From the cell containing the given text, extract its center point as [X, Y] coordinate. 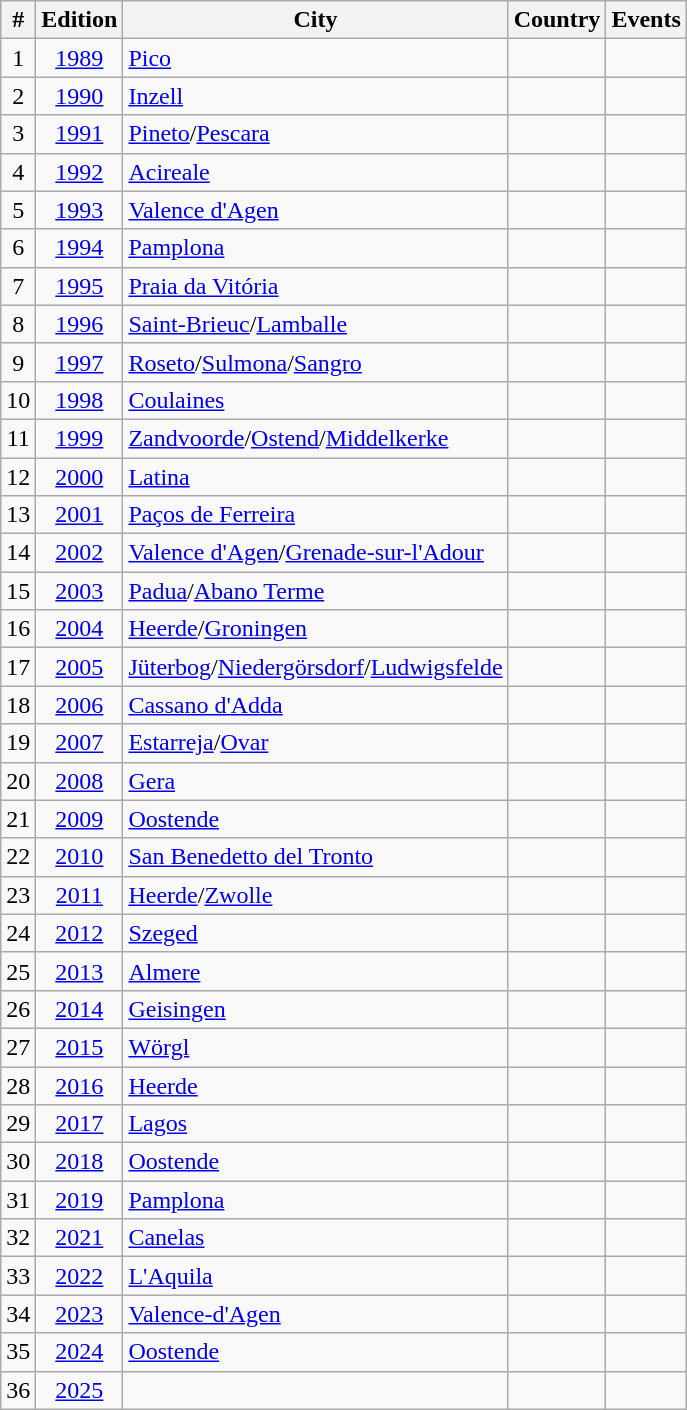
20 [18, 781]
7 [18, 286]
19 [18, 743]
2018 [80, 1162]
Pineto/Pescara [316, 134]
1999 [80, 438]
3 [18, 134]
2013 [80, 971]
2023 [80, 1314]
2024 [80, 1352]
23 [18, 895]
13 [18, 515]
2009 [80, 819]
Valence d'Agen/Grenade-sur-l'Adour [316, 553]
Almere [316, 971]
Heerde/Groningen [316, 629]
Cassano d'Adda [316, 705]
2001 [80, 515]
2011 [80, 895]
5 [18, 210]
26 [18, 1009]
San Benedetto del Tronto [316, 857]
1996 [80, 324]
2005 [80, 667]
31 [18, 1200]
Szeged [316, 933]
Country [557, 20]
Latina [316, 477]
2003 [80, 591]
2012 [80, 933]
18 [18, 705]
22 [18, 857]
Geisingen [316, 1009]
32 [18, 1238]
# [18, 20]
2021 [80, 1238]
1995 [80, 286]
12 [18, 477]
Lagos [316, 1124]
1994 [80, 248]
10 [18, 400]
36 [18, 1390]
2 [18, 96]
City [316, 20]
Acireale [316, 172]
9 [18, 362]
Estarreja/Ovar [316, 743]
Saint-Brieuc/Lamballe [316, 324]
17 [18, 667]
34 [18, 1314]
2008 [80, 781]
2002 [80, 553]
2017 [80, 1124]
6 [18, 248]
2015 [80, 1047]
21 [18, 819]
1992 [80, 172]
Gera [316, 781]
2014 [80, 1009]
33 [18, 1276]
1998 [80, 400]
Valence d'Agen [316, 210]
Wörgl [316, 1047]
L'Aquila [316, 1276]
8 [18, 324]
2025 [80, 1390]
28 [18, 1085]
30 [18, 1162]
11 [18, 438]
Coulaines [316, 400]
Zandvoorde/Ostend/Middelkerke [316, 438]
15 [18, 591]
1993 [80, 210]
Valence-d'Agen [316, 1314]
2006 [80, 705]
Events [646, 20]
1997 [80, 362]
2010 [80, 857]
2016 [80, 1085]
1 [18, 58]
24 [18, 933]
1991 [80, 134]
Edition [80, 20]
27 [18, 1047]
2000 [80, 477]
Heerde/Zwolle [316, 895]
2022 [80, 1276]
16 [18, 629]
Heerde [316, 1085]
29 [18, 1124]
1990 [80, 96]
Paços de Ferreira [316, 515]
1989 [80, 58]
14 [18, 553]
Inzell [316, 96]
Pico [316, 58]
2004 [80, 629]
4 [18, 172]
Padua/Abano Terme [316, 591]
Roseto/Sulmona/Sangro [316, 362]
Jüterbog/Niedergörsdorf/Ludwigsfelde [316, 667]
35 [18, 1352]
25 [18, 971]
2007 [80, 743]
2019 [80, 1200]
Canelas [316, 1238]
Praia da Vitória [316, 286]
